Determine the (X, Y) coordinate at the center of the cell enclosing the given text.  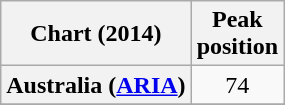
Peakposition (237, 34)
Australia (ARIA) (96, 85)
Chart (2014) (96, 34)
74 (237, 85)
